Search for the cell housing the specified text and yield its [x, y] center coordinate. 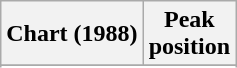
Chart (1988) [72, 34]
Peakposition [189, 34]
